Locate the cell with the specified text and output its [x, y] center coordinate. 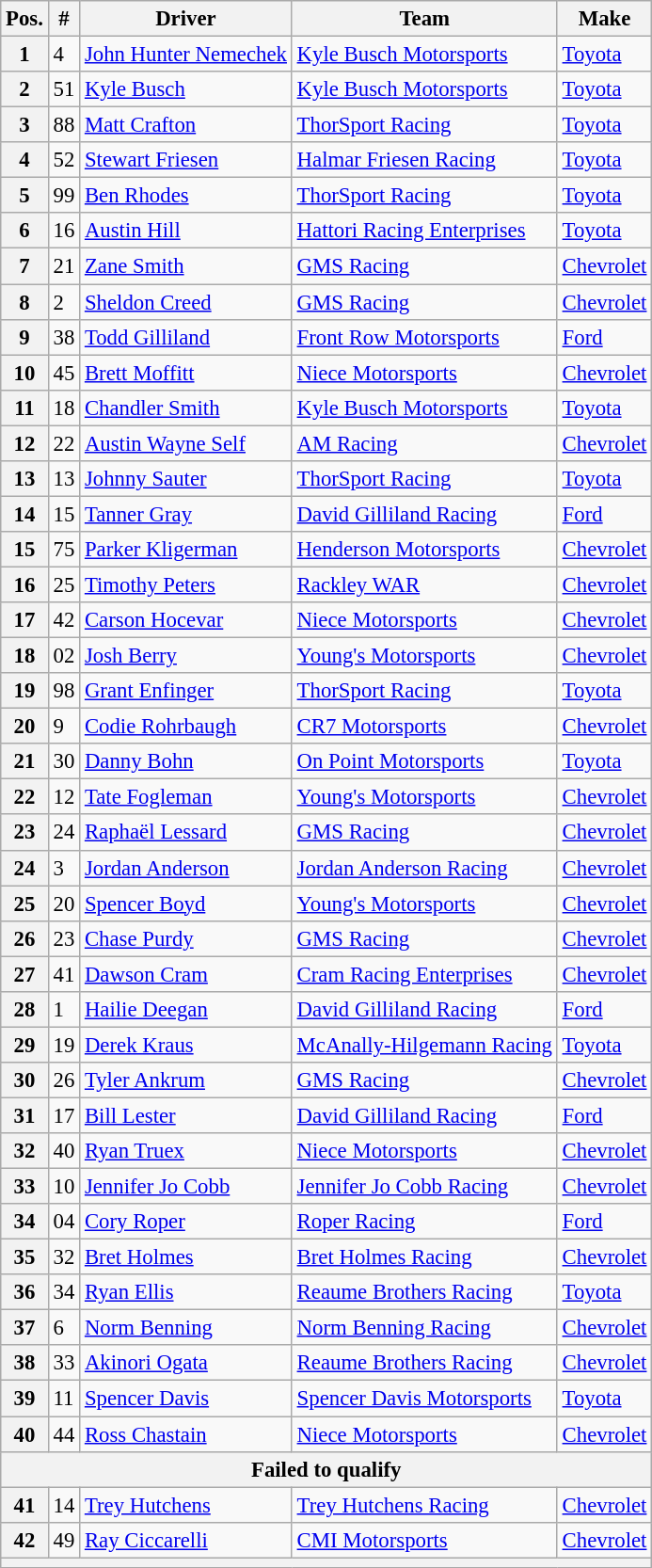
Hattori Racing Enterprises [424, 231]
Ryan Truex [186, 1151]
On Point Motorsports [424, 761]
Danny Bohn [186, 761]
Roper Racing [424, 1222]
Norm Benning Racing [424, 1328]
Cram Racing Enterprises [424, 974]
44 [64, 1434]
Bill Lester [186, 1115]
99 [64, 196]
Grant Enfinger [186, 691]
37 [24, 1328]
Trey Hutchens [186, 1505]
36 [24, 1292]
Make [604, 19]
Chase Purdy [186, 938]
Tanner Gray [186, 514]
Stewart Friesen [186, 160]
02 [64, 656]
Team [424, 19]
Spencer Boyd [186, 904]
98 [64, 691]
Spencer Davis Motorsports [424, 1399]
Austin Hill [186, 231]
Jennifer Jo Cobb [186, 1187]
Henderson Motorsports [424, 550]
Jordan Anderson [186, 868]
Pos. [24, 19]
Austin Wayne Self [186, 443]
Zane Smith [186, 266]
Halmar Friesen Racing [424, 160]
Ray Ciccarelli [186, 1540]
Bret Holmes Racing [424, 1257]
Tate Fogleman [186, 797]
# [64, 19]
88 [64, 125]
04 [64, 1222]
Ross Chastain [186, 1434]
Kyle Busch [186, 89]
49 [64, 1540]
Bret Holmes [186, 1257]
Spencer Davis [186, 1399]
Derek Kraus [186, 1045]
Codie Rohrbaugh [186, 727]
CMI Motorsports [424, 1540]
Akinori Ogata [186, 1364]
39 [24, 1399]
Johnny Sauter [186, 479]
McAnally-Hilgemann Racing [424, 1045]
45 [64, 373]
Front Row Motorsports [424, 337]
Ben Rhodes [186, 196]
Josh Berry [186, 656]
Carson Hocevar [186, 620]
Chandler Smith [186, 408]
Failed to qualify [326, 1469]
CR7 Motorsports [424, 727]
Cory Roper [186, 1222]
29 [24, 1045]
Raphaël Lessard [186, 833]
75 [64, 550]
28 [24, 1010]
7 [24, 266]
52 [64, 160]
Trey Hutchens Racing [424, 1505]
27 [24, 974]
Dawson Cram [186, 974]
Jordan Anderson Racing [424, 868]
8 [24, 302]
Driver [186, 19]
Timothy Peters [186, 584]
Jennifer Jo Cobb Racing [424, 1187]
John Hunter Nemechek [186, 55]
Parker Kligerman [186, 550]
AM Racing [424, 443]
Hailie Deegan [186, 1010]
Ryan Ellis [186, 1292]
Rackley WAR [424, 584]
Brett Moffitt [186, 373]
Sheldon Creed [186, 302]
31 [24, 1115]
51 [64, 89]
35 [24, 1257]
Todd Gilliland [186, 337]
Tyler Ankrum [186, 1080]
Norm Benning [186, 1328]
Matt Crafton [186, 125]
5 [24, 196]
